Pinpoint the cell where the given text exists, returning its [X, Y] midpoint coordinate. 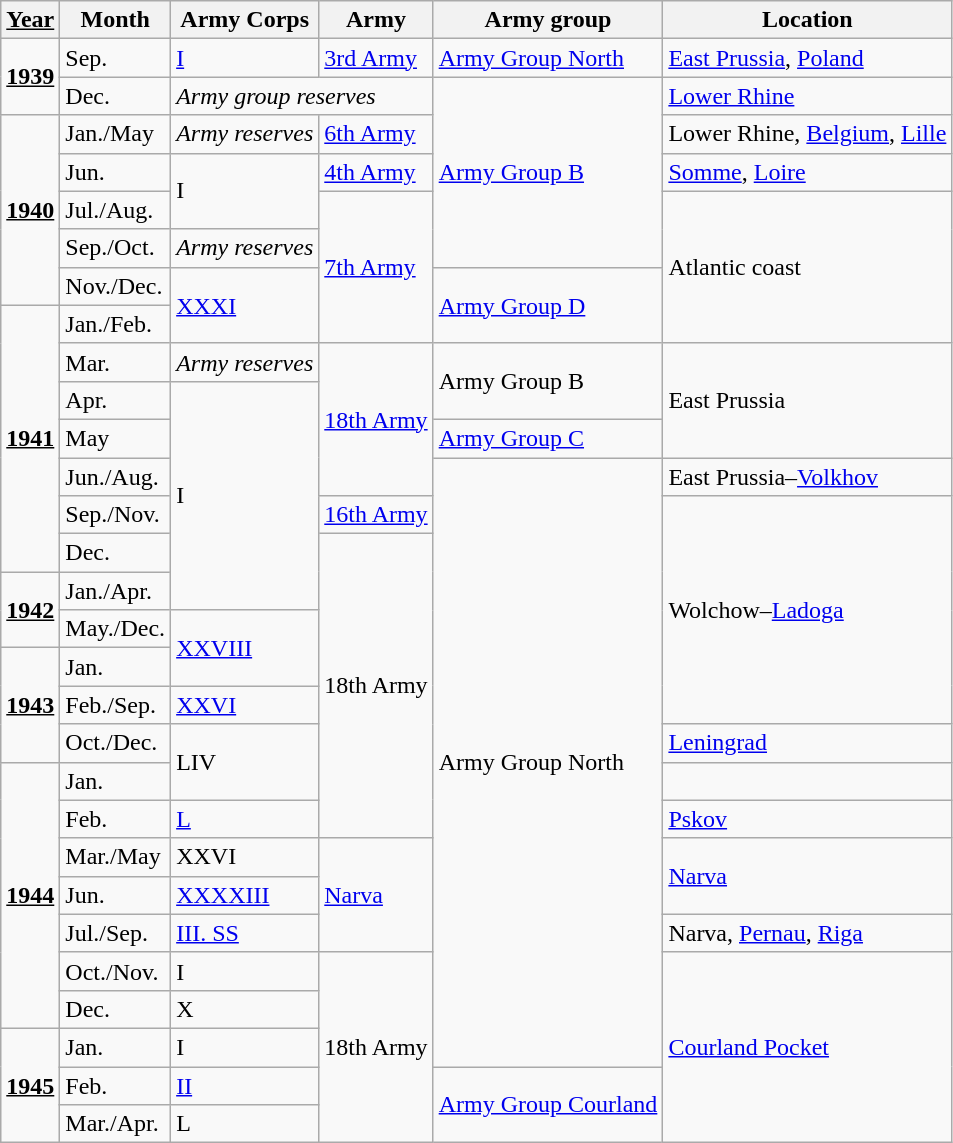
Atlantic coast [808, 267]
7th Army [376, 267]
Army Group Courland [548, 1104]
3rd Army [376, 58]
Month [116, 20]
LIV [245, 762]
X [245, 1009]
Army Group C [548, 438]
Jan./Feb. [116, 324]
Army group [548, 20]
Sep./Oct. [116, 248]
1941 [30, 438]
XXXXIII [245, 895]
Jan./Apr. [116, 591]
6th Army [376, 134]
Oct./Dec. [116, 743]
Narva, Pernau, Riga [808, 933]
Army [376, 20]
Somme, Loire [808, 172]
1942 [30, 610]
16th Army [376, 515]
II [245, 1085]
Feb./Sep. [116, 705]
May./Dec. [116, 629]
Nov./Dec. [116, 286]
Leningrad [808, 743]
Pskov [808, 819]
Lower Rhine, Belgium, Lille [808, 134]
1943 [30, 705]
Army group reserves [302, 96]
Army Corps [245, 20]
XXXI [245, 305]
1945 [30, 1085]
Mar./May [116, 857]
Sep./Nov. [116, 515]
East Prussia–Volkhov [808, 477]
Courland Pocket [808, 1047]
Mar./Apr. [116, 1124]
Location [808, 20]
Year [30, 20]
III. SS [245, 933]
East Prussia, Poland [808, 58]
4th Army [376, 172]
Apr. [116, 400]
Army Group D [548, 305]
Jan./May [116, 134]
Oct./Nov. [116, 971]
May [116, 438]
Mar. [116, 362]
Jun./Aug. [116, 477]
East Prussia [808, 400]
1940 [30, 210]
XXVIII [245, 648]
Wolchow–Ladoga [808, 610]
Jul./Aug. [116, 210]
Sep. [116, 58]
1939 [30, 77]
Jul./Sep. [116, 933]
Lower Rhine [808, 96]
1944 [30, 895]
